Determine the (X, Y) coordinate at the center of the cell enclosing the given text.  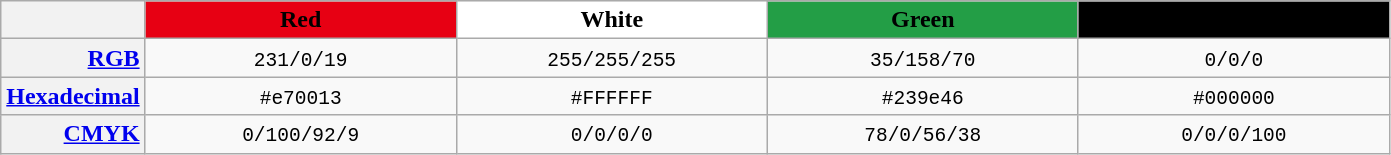
#000000 (1234, 96)
78/0/56/38 (922, 134)
CMYK (73, 134)
#FFFFFF (612, 96)
Green (922, 20)
35/158/70 (922, 58)
Black (1234, 20)
#e70013 (300, 96)
0/100/92/9 (300, 134)
231/0/19 (300, 58)
255/255/255 (612, 58)
Hexadecimal (73, 96)
Red (300, 20)
#239e46 (922, 96)
RGB (73, 58)
0/0/0/0 (612, 134)
0/0/0 (1234, 58)
White (612, 20)
0/0/0/100 (1234, 134)
